Locate the cell with the specified text and output its (x, y) center coordinate. 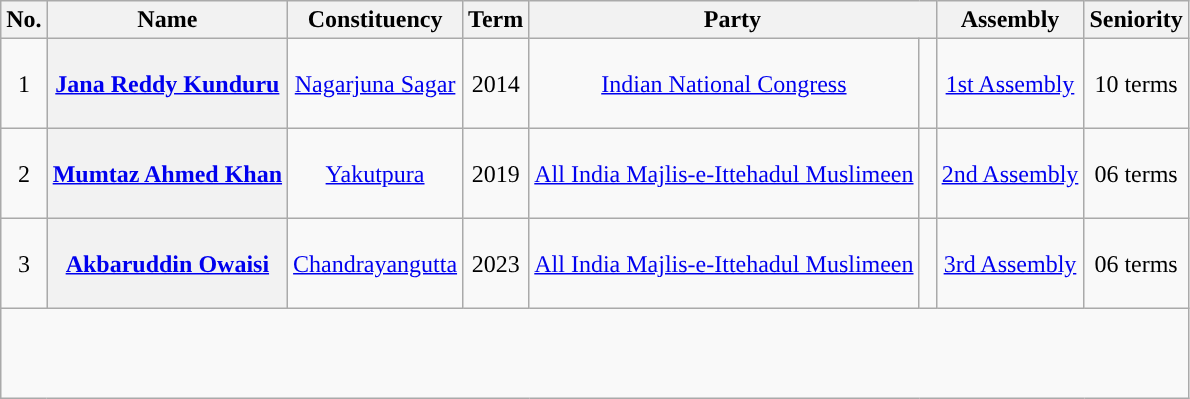
1st Assembly (1010, 84)
2023 (496, 264)
Name (167, 20)
Nagarjuna Sagar (376, 84)
Assembly (1010, 20)
2019 (496, 174)
Term (496, 20)
3rd Assembly (1010, 264)
Seniority (1136, 20)
Constituency (376, 20)
2 (24, 174)
3 (24, 264)
Party (732, 20)
2nd Assembly (1010, 174)
Akbaruddin Owaisi (167, 264)
Jana Reddy Kunduru (167, 84)
Chandrayangutta (376, 264)
1 (24, 84)
10 terms (1136, 84)
Indian National Congress (724, 84)
No. (24, 20)
Mumtaz Ahmed Khan (167, 174)
Yakutpura (376, 174)
2014 (496, 84)
